Find where the given text appears and provide that cell's center as (x, y) coordinate. 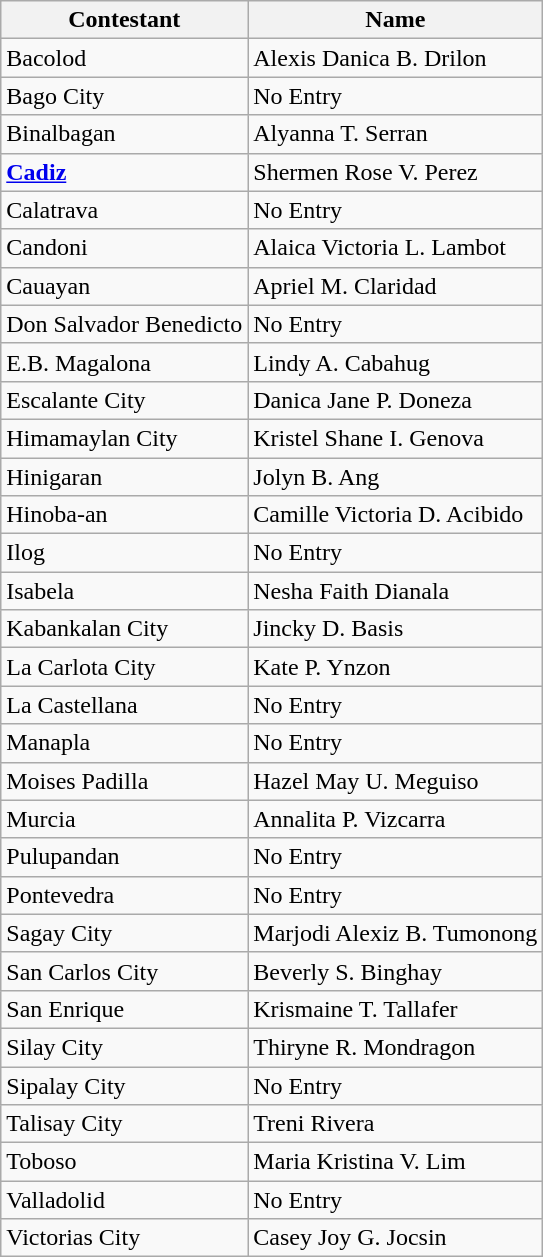
Himamaylan City (124, 438)
Beverly S. Binghay (396, 971)
Binalbagan (124, 134)
Candoni (124, 248)
Annalita P. Vizcarra (396, 819)
Treni Rivera (396, 1124)
Hazel May U. Meguiso (396, 781)
Kate P. Ynzon (396, 667)
Murcia (124, 819)
La Castellana (124, 705)
Cadiz (124, 172)
Cauayan (124, 286)
Manapla (124, 743)
Pulupandan (124, 857)
Contestant (124, 20)
Thiryne R. Mondragon (396, 1047)
Apriel M. Claridad (396, 286)
Kabankalan City (124, 629)
Marjodi Alexiz B. Tumonong (396, 933)
Silay City (124, 1047)
Alyanna T. Serran (396, 134)
Isabela (124, 591)
Camille Victoria D. Acibido (396, 515)
Name (396, 20)
Lindy A. Cabahug (396, 362)
Talisay City (124, 1124)
Escalante City (124, 400)
Ilog (124, 553)
Sipalay City (124, 1085)
Maria Kristina V. Lim (396, 1162)
Casey Joy G. Jocsin (396, 1238)
Danica Jane P. Doneza (396, 400)
Kristel Shane I. Genova (396, 438)
Shermen Rose V. Perez (396, 172)
Hinoba-an (124, 515)
San Carlos City (124, 971)
Bacolod (124, 58)
E.B. Magalona (124, 362)
San Enrique (124, 1009)
Jolyn B. Ang (396, 477)
La Carlota City (124, 667)
Nesha Faith Dianala (396, 591)
Toboso (124, 1162)
Hinigaran (124, 477)
Alexis Danica B. Drilon (396, 58)
Valladolid (124, 1200)
Victorias City (124, 1238)
Moises Padilla (124, 781)
Alaica Victoria L. Lambot (396, 248)
Calatrava (124, 210)
Krismaine T. Tallafer (396, 1009)
Sagay City (124, 933)
Jincky D. Basis (396, 629)
Don Salvador Benedicto (124, 324)
Pontevedra (124, 895)
Bago City (124, 96)
